For the text-containing cell, return its midpoint in (X, Y) coordinate format. 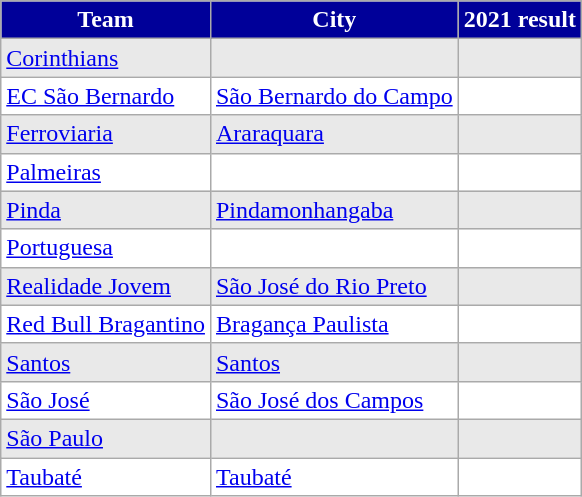
Bragança Paulista (334, 324)
Araraquara (334, 134)
Pindamonhangaba (334, 210)
Red Bull Bragantino (106, 324)
Ferroviaria (106, 134)
Realidade Jovem (106, 286)
São José do Rio Preto (334, 286)
Palmeiras (106, 172)
2021 result (520, 20)
Team (106, 20)
EC São Bernardo (106, 96)
Corinthians (106, 58)
São José dos Campos (334, 400)
Pinda (106, 210)
São José (106, 400)
City (334, 20)
São Bernardo do Campo (334, 96)
Portuguesa (106, 248)
São Paulo (106, 438)
